Capture the cell that displays the provided text and extract its (X, Y) central coordinate. 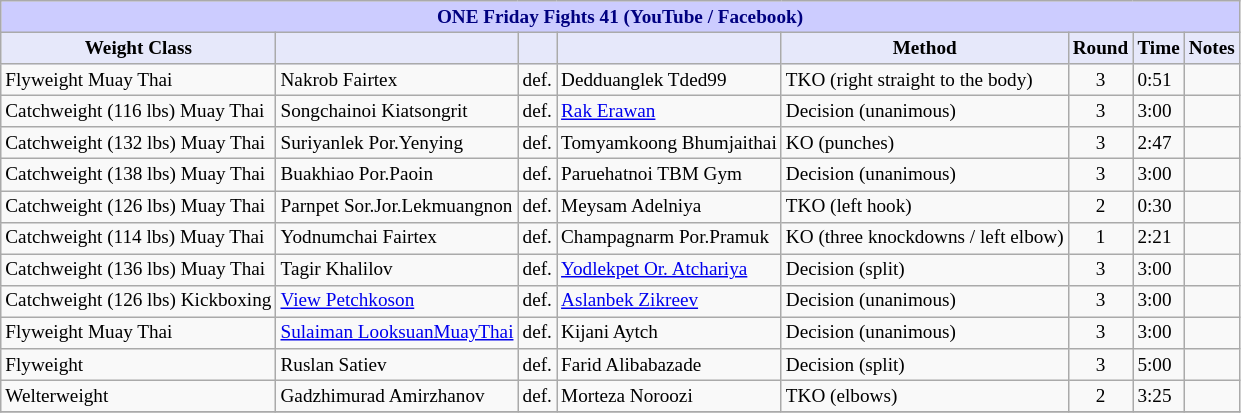
Yodnumchai Fairtex (397, 238)
Sulaiman LooksuanMuayThai (397, 333)
Aslanbek Zikreev (668, 301)
View Petchkoson (397, 301)
Catchweight (116 lbs) Muay Thai (138, 111)
Round (1100, 48)
0:30 (1158, 206)
Tagir Khalilov (397, 270)
Meysam Adelniya (668, 206)
Songchainoi Kiatsongrit (397, 111)
Catchweight (138 lbs) Muay Thai (138, 175)
0:51 (1158, 80)
Time (1158, 48)
1 (1100, 238)
Catchweight (126 lbs) Muay Thai (138, 206)
ONE Friday Fights 41 (YouTube / Facebook) (620, 17)
Nakrob Fairtex (397, 80)
Parnpet Sor.Jor.Lekmuangnon (397, 206)
Morteza Noroozi (668, 396)
Champagnarm Por.Pramuk (668, 238)
2:21 (1158, 238)
KO (three knockdowns / left elbow) (924, 238)
Method (924, 48)
Catchweight (136 lbs) Muay Thai (138, 270)
Farid Alibabazade (668, 365)
5:00 (1158, 365)
Buakhiao Por.Paoin (397, 175)
TKO (elbows) (924, 396)
Paruehatnoi TBM Gym (668, 175)
3:25 (1158, 396)
Catchweight (132 lbs) Muay Thai (138, 143)
Dedduanglek Tded99 (668, 80)
Tomyamkoong Bhumjaithai (668, 143)
Gadzhimurad Amirzhanov (397, 396)
Catchweight (114 lbs) Muay Thai (138, 238)
Welterweight (138, 396)
Yodlekpet Or. Atchariya (668, 270)
TKO (left hook) (924, 206)
Ruslan Satiev (397, 365)
Notes (1212, 48)
Catchweight (126 lbs) Kickboxing (138, 301)
Suriyanlek Por.Yenying (397, 143)
2:47 (1158, 143)
Rak Erawan (668, 111)
KO (punches) (924, 143)
Flyweight (138, 365)
Kijani Aytch (668, 333)
TKO (right straight to the body) (924, 80)
Weight Class (138, 48)
